Return the [x, y] coordinate for the center point of the cell that contains the specified text.  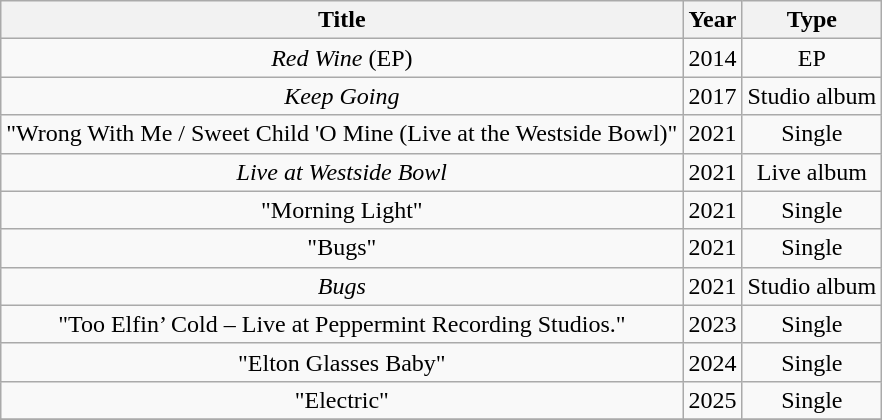
Live at Westside Bowl [342, 172]
Type [812, 20]
"Bugs" [342, 248]
"Morning Light" [342, 210]
Year [712, 20]
EP [812, 58]
"Elton Glasses Baby" [342, 362]
2017 [712, 96]
"Electric" [342, 400]
2024 [712, 362]
"Too Elfin’ Cold – Live at Peppermint Recording Studios." [342, 324]
Title [342, 20]
Live album [812, 172]
2023 [712, 324]
Keep Going [342, 96]
"Wrong With Me / Sweet Child 'O Mine (Live at the Westside Bowl)" [342, 134]
2014 [712, 58]
Red Wine (EP) [342, 58]
Bugs [342, 286]
2025 [712, 400]
